Return (X, Y) of the center of cell containing provided text 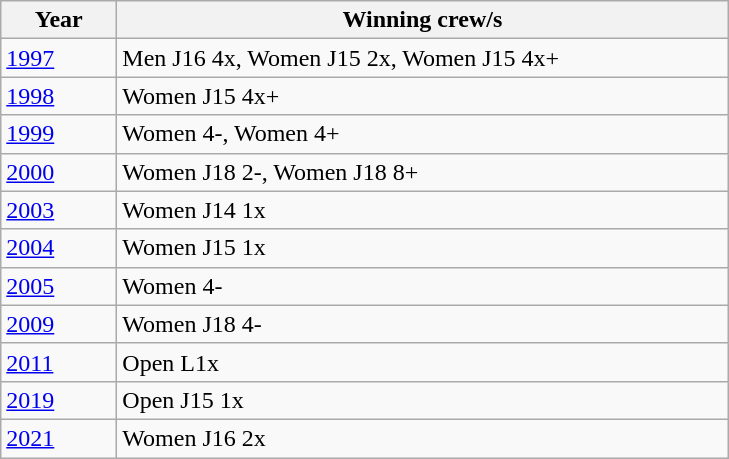
Men J16 4x, Women J15 2x, Women J15 4x+ (422, 58)
2019 (59, 400)
2004 (59, 248)
2021 (59, 438)
Women J16 2x (422, 438)
Year (59, 20)
Women J15 1x (422, 248)
Women J18 2-, Women J18 8+ (422, 172)
Open L1x (422, 362)
Winning crew/s (422, 20)
2000 (59, 172)
Women J18 4- (422, 324)
1999 (59, 134)
1998 (59, 96)
1997 (59, 58)
2009 (59, 324)
Women 4- (422, 286)
2003 (59, 210)
Women 4-, Women 4+ (422, 134)
2011 (59, 362)
Women J15 4x+ (422, 96)
Open J15 1x (422, 400)
2005 (59, 286)
Women J14 1x (422, 210)
